From the cell containing the given text, extract its center point as [x, y] coordinate. 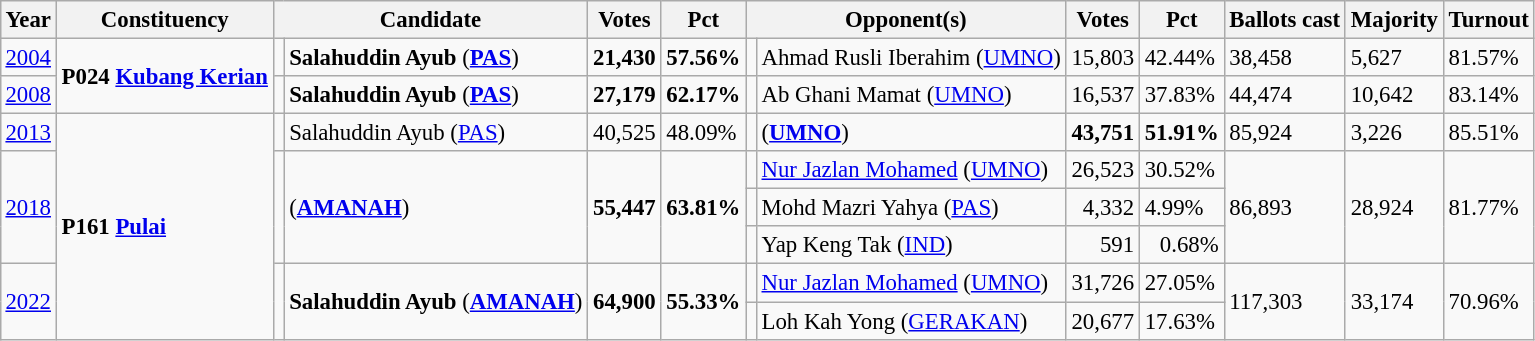
28,924 [1394, 208]
Ahmad Rusli Iberahim (UMNO) [911, 57]
16,537 [1102, 95]
57.56% [704, 57]
15,803 [1102, 57]
Ballots cast [1284, 20]
P024 Kubang Kerian [164, 76]
Year [28, 20]
2008 [28, 95]
4.99% [1182, 208]
55.33% [704, 302]
(UMNO) [911, 133]
62.17% [704, 95]
Candidate [430, 20]
20,677 [1102, 321]
Majority [1394, 20]
Loh Kah Yong (GERAKAN) [911, 321]
55,447 [624, 208]
2013 [28, 133]
10,642 [1394, 95]
63.81% [704, 208]
83.14% [1488, 95]
64,900 [624, 302]
Salahuddin Ayub (AMANAH) [436, 302]
30.52% [1182, 170]
44,474 [1284, 95]
40,525 [624, 133]
37.83% [1182, 95]
4,332 [1102, 208]
P161 Pulai [164, 227]
5,627 [1394, 57]
591 [1102, 245]
Turnout [1488, 20]
85,924 [1284, 133]
0.68% [1182, 245]
81.57% [1488, 57]
Constituency [164, 20]
17.63% [1182, 321]
2022 [28, 302]
43,751 [1102, 133]
Mohd Mazri Yahya (PAS) [911, 208]
27,179 [624, 95]
31,726 [1102, 283]
70.96% [1488, 302]
81.77% [1488, 208]
48.09% [704, 133]
Yap Keng Tak (IND) [911, 245]
3,226 [1394, 133]
27.05% [1182, 283]
117,303 [1284, 302]
85.51% [1488, 133]
Ab Ghani Mamat (UMNO) [911, 95]
Opponent(s) [906, 20]
86,893 [1284, 208]
(AMANAH) [436, 208]
42.44% [1182, 57]
2018 [28, 208]
2004 [28, 57]
21,430 [624, 57]
51.91% [1182, 133]
38,458 [1284, 57]
33,174 [1394, 302]
26,523 [1102, 170]
